Return the [x, y] coordinate for the center point of the cell that contains the specified text.  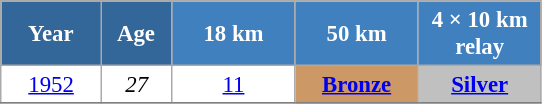
50 km [356, 34]
11 [234, 85]
18 km [234, 34]
Age [136, 34]
27 [136, 85]
1952 [52, 85]
Bronze [356, 85]
Year [52, 34]
Silver [480, 85]
4 × 10 km relay [480, 34]
